Scan for the cell matching the given text and deliver its [x, y] coordinate at center. 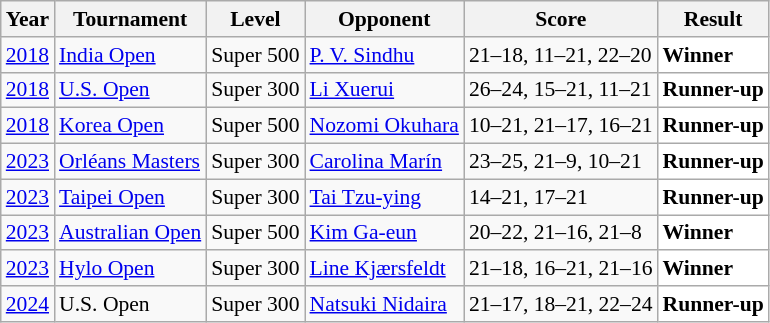
Tai Tzu-ying [384, 197]
21–18, 16–21, 21–16 [561, 269]
Hylo Open [130, 269]
Australian Open [130, 233]
14–21, 17–21 [561, 197]
Li Xuerui [384, 90]
Year [28, 19]
Tournament [130, 19]
Score [561, 19]
21–17, 18–21, 22–24 [561, 304]
26–24, 15–21, 11–21 [561, 90]
Line Kjærsfeldt [384, 269]
21–18, 11–21, 22–20 [561, 55]
2024 [28, 304]
India Open [130, 55]
Result [714, 19]
Taipei Open [130, 197]
23–25, 21–9, 10–21 [561, 162]
10–21, 21–17, 16–21 [561, 126]
Korea Open [130, 126]
Natsuki Nidaira [384, 304]
Level [255, 19]
Nozomi Okuhara [384, 126]
Orléans Masters [130, 162]
20–22, 21–16, 21–8 [561, 233]
P. V. Sindhu [384, 55]
Opponent [384, 19]
Kim Ga-eun [384, 233]
Carolina Marín [384, 162]
